Detect which cell encompasses the target text, then output its (X, Y) center coordinate. 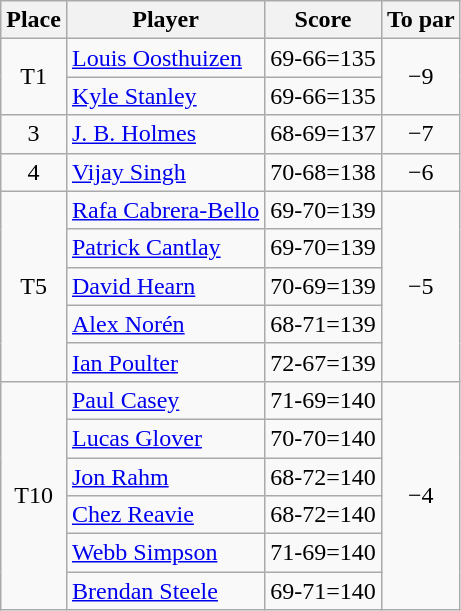
3 (34, 134)
69-71=140 (324, 591)
−5 (420, 286)
Chez Reavie (165, 515)
68-71=139 (324, 324)
David Hearn (165, 286)
72-67=139 (324, 362)
−6 (420, 172)
Jon Rahm (165, 477)
Patrick Cantlay (165, 248)
68-69=137 (324, 134)
Brendan Steele (165, 591)
T5 (34, 286)
70-70=140 (324, 438)
Vijay Singh (165, 172)
Kyle Stanley (165, 96)
Ian Poulter (165, 362)
−4 (420, 495)
Lucas Glover (165, 438)
Paul Casey (165, 400)
J. B. Holmes (165, 134)
70-69=139 (324, 286)
4 (34, 172)
Player (165, 20)
−9 (420, 77)
−7 (420, 134)
T1 (34, 77)
To par (420, 20)
Place (34, 20)
T10 (34, 495)
Score (324, 20)
Webb Simpson (165, 553)
Louis Oosthuizen (165, 58)
Alex Norén (165, 324)
70-68=138 (324, 172)
Rafa Cabrera-Bello (165, 210)
